For the text-containing cell, return its midpoint in [X, Y] coordinate format. 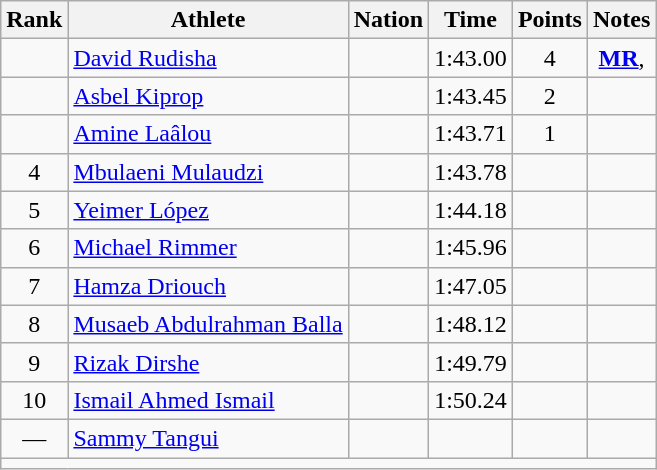
1:50.24 [471, 400]
Sammy Tangui [208, 438]
Mbulaeni Mulaudzi [208, 172]
10 [34, 400]
1 [550, 134]
Rizak Dirshe [208, 362]
1:48.12 [471, 324]
1:45.96 [471, 248]
Asbel Kiprop [208, 96]
2 [550, 96]
1:44.18 [471, 210]
8 [34, 324]
9 [34, 362]
Musaeb Abdulrahman Balla [208, 324]
1:43.45 [471, 96]
— [34, 438]
5 [34, 210]
Athlete [208, 20]
Rank [34, 20]
David Rudisha [208, 58]
1:43.71 [471, 134]
Notes [621, 20]
1:43.00 [471, 58]
Amine Laâlou [208, 134]
Hamza Driouch [208, 286]
Time [471, 20]
Yeimer López [208, 210]
MR, [621, 58]
Points [550, 20]
1:49.79 [471, 362]
Ismail Ahmed Ismail [208, 400]
7 [34, 286]
1:43.78 [471, 172]
Michael Rimmer [208, 248]
6 [34, 248]
1:47.05 [471, 286]
Nation [388, 20]
